Identify which cell holds the provided text, then report its (X, Y) central coordinate. 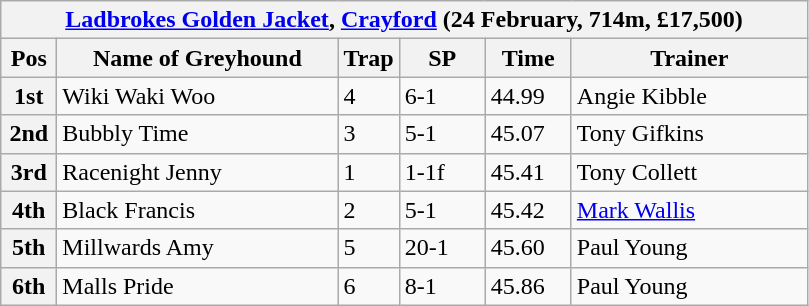
Wiki Waki Woo (198, 96)
Bubbly Time (198, 134)
Black Francis (198, 210)
44.99 (528, 96)
6 (368, 286)
Malls Pride (198, 286)
45.42 (528, 210)
5th (29, 248)
Pos (29, 58)
20-1 (442, 248)
45.07 (528, 134)
Mark Wallis (689, 210)
1 (368, 172)
45.60 (528, 248)
6th (29, 286)
45.86 (528, 286)
Tony Collett (689, 172)
Racenight Jenny (198, 172)
6-1 (442, 96)
Trainer (689, 58)
4 (368, 96)
SP (442, 58)
Tony Gifkins (689, 134)
8-1 (442, 286)
5 (368, 248)
Name of Greyhound (198, 58)
2nd (29, 134)
Time (528, 58)
3 (368, 134)
Trap (368, 58)
2 (368, 210)
1-1f (442, 172)
Millwards Amy (198, 248)
1st (29, 96)
45.41 (528, 172)
3rd (29, 172)
Ladbrokes Golden Jacket, Crayford (24 February, 714m, £17,500) (404, 20)
Angie Kibble (689, 96)
4th (29, 210)
